Scan for the cell matching the given text and deliver its (x, y) coordinate at center. 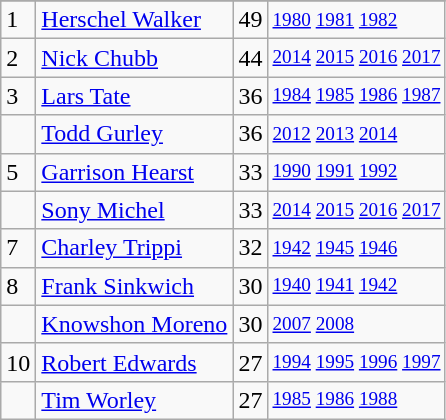
10 (18, 362)
Garrison Hearst (134, 172)
1980 1981 1982 (356, 20)
Todd Gurley (134, 134)
7 (18, 248)
3 (18, 96)
8 (18, 286)
Tim Worley (134, 400)
Lars Tate (134, 96)
Nick Chubb (134, 58)
5 (18, 172)
1985 1986 1988 (356, 400)
1942 1945 1946 (356, 248)
44 (250, 58)
2 (18, 58)
Sony Michel (134, 210)
Herschel Walker (134, 20)
1940 1941 1942 (356, 286)
32 (250, 248)
Robert Edwards (134, 362)
1994 1995 1996 1997 (356, 362)
Frank Sinkwich (134, 286)
Charley Trippi (134, 248)
Knowshon Moreno (134, 324)
49 (250, 20)
2007 2008 (356, 324)
1984 1985 1986 1987 (356, 96)
1990 1991 1992 (356, 172)
2012 2013 2014 (356, 134)
1 (18, 20)
